Provide the (x, y) coordinate of the cell's center where the given text is located.  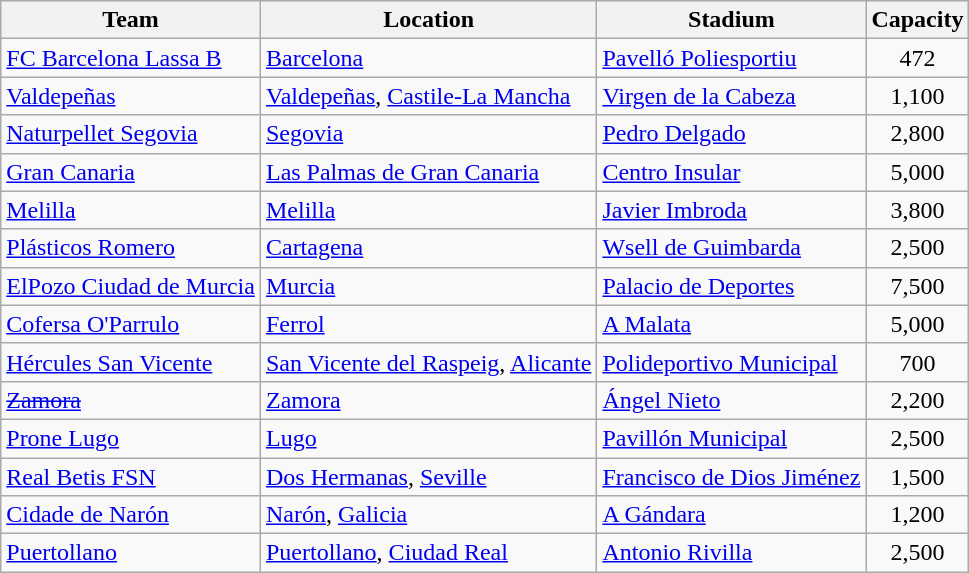
Polideportivo Municipal (732, 362)
Ferrol (428, 324)
Barcelona (428, 58)
Murcia (428, 286)
Gran Canaria (131, 172)
Stadium (732, 20)
Javier Imbroda (732, 210)
Wsell de Guimbarda (732, 248)
Valdepeñas (131, 96)
3,800 (918, 210)
Ángel Nieto (732, 400)
Prone Lugo (131, 438)
2,200 (918, 400)
A Malata (732, 324)
Puertollano (131, 553)
Hércules San Vicente (131, 362)
Valdepeñas, Castile-La Mancha (428, 96)
Real Betis FSN (131, 477)
Virgen de la Cabeza (732, 96)
Puertollano, Ciudad Real (428, 553)
Cartagena (428, 248)
7,500 (918, 286)
Cofersa O'Parrulo (131, 324)
Pavillón Municipal (732, 438)
Pedro Delgado (732, 134)
1,200 (918, 515)
Location (428, 20)
Segovia (428, 134)
472 (918, 58)
Dos Hermanas, Seville (428, 477)
ElPozo Ciudad de Murcia (131, 286)
Centro Insular (732, 172)
1,100 (918, 96)
1,500 (918, 477)
Narón, Galicia (428, 515)
Team (131, 20)
Las Palmas de Gran Canaria (428, 172)
Naturpellet Segovia (131, 134)
Cidade de Narón (131, 515)
Capacity (918, 20)
A Gándara (732, 515)
San Vicente del Raspeig, Alicante (428, 362)
Francisco de Dios Jiménez (732, 477)
Lugo (428, 438)
FC Barcelona Lassa B (131, 58)
Antonio Rivilla (732, 553)
Pavelló Poliesportiu (732, 58)
Palacio de Deportes (732, 286)
2,800 (918, 134)
Plásticos Romero (131, 248)
700 (918, 362)
